Capture the cell that displays the provided text and extract its [x, y] central coordinate. 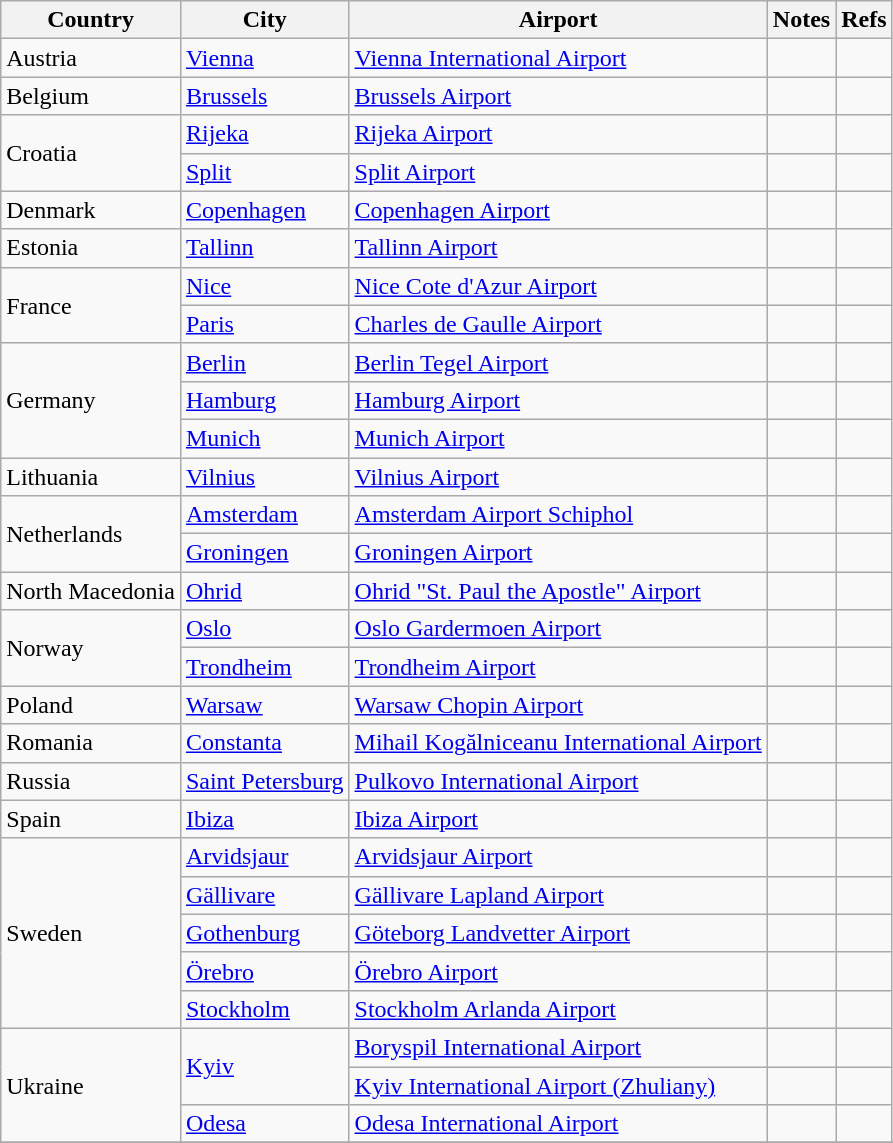
Tallinn [264, 248]
Stockholm Arlanda Airport [558, 1009]
Trondheim Airport [558, 667]
Odesa [264, 1124]
Groningen Airport [558, 553]
Paris [264, 324]
Brussels [264, 96]
Lithuania [91, 477]
Amsterdam [264, 515]
Nice [264, 286]
Constanta [264, 743]
Munich Airport [558, 438]
Rijeka [264, 134]
Berlin Tegel Airport [558, 362]
Ibiza Airport [558, 819]
Germany [91, 400]
Trondheim [264, 667]
Nice Cote d'Azur Airport [558, 286]
Airport [558, 20]
Austria [91, 58]
Tallinn Airport [558, 248]
Brussels Airport [558, 96]
Gällivare [264, 895]
Arvidsjaur [264, 857]
Country [91, 20]
France [91, 305]
Vilnius [264, 477]
Groningen [264, 553]
Gothenburg [264, 933]
Ohrid [264, 591]
Spain [91, 819]
Warsaw Chopin Airport [558, 705]
Refs [864, 20]
Warsaw [264, 705]
Arvidsjaur Airport [558, 857]
Ibiza [264, 819]
Vienna International Airport [558, 58]
Vilnius Airport [558, 477]
Berlin [264, 362]
Örebro Airport [558, 971]
Kyiv International Airport (Zhuliany) [558, 1085]
Copenhagen [264, 210]
Romania [91, 743]
Pulkovo International Airport [558, 781]
Rijeka Airport [558, 134]
Ohrid "St. Paul the Apostle" Airport [558, 591]
Denmark [91, 210]
Estonia [91, 248]
Ukraine [91, 1085]
Oslo Gardermoen Airport [558, 629]
Sweden [91, 933]
North Macedonia [91, 591]
Hamburg Airport [558, 400]
Kyiv [264, 1066]
Amsterdam Airport Schiphol [558, 515]
Notes [801, 20]
Oslo [264, 629]
Boryspil International Airport [558, 1047]
Netherlands [91, 534]
Charles de Gaulle Airport [558, 324]
Copenhagen Airport [558, 210]
City [264, 20]
Belgium [91, 96]
Gällivare Lapland Airport [558, 895]
Russia [91, 781]
Norway [91, 648]
Mihail Kogălniceanu International Airport [558, 743]
Saint Petersburg [264, 781]
Croatia [91, 153]
Göteborg Landvetter Airport [558, 933]
Split [264, 172]
Odesa International Airport [558, 1124]
Hamburg [264, 400]
Stockholm [264, 1009]
Split Airport [558, 172]
Munich [264, 438]
Vienna [264, 58]
Örebro [264, 971]
Poland [91, 705]
